Pinpoint the cell where the given text exists, returning its (x, y) midpoint coordinate. 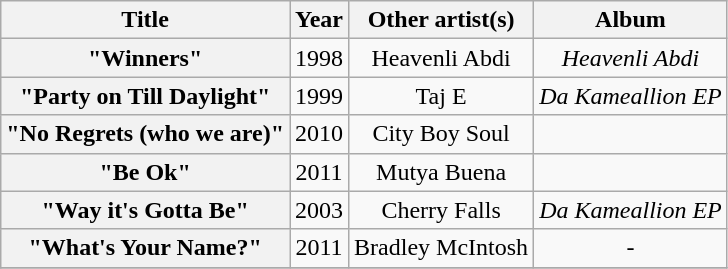
"Way it's Gotta Be" (146, 210)
City Boy Soul (442, 134)
"Be Ok" (146, 172)
"Winners" (146, 58)
Taj E (442, 96)
- (631, 248)
2003 (320, 210)
Year (320, 20)
Other artist(s) (442, 20)
Bradley McIntosh (442, 248)
Mutya Buena (442, 172)
1998 (320, 58)
"No Regrets (who we are)" (146, 134)
Title (146, 20)
1999 (320, 96)
Album (631, 20)
Cherry Falls (442, 210)
"What's Your Name?" (146, 248)
"Party on Till Daylight" (146, 96)
2010 (320, 134)
